Identify which cell holds the provided text, then report its [X, Y] central coordinate. 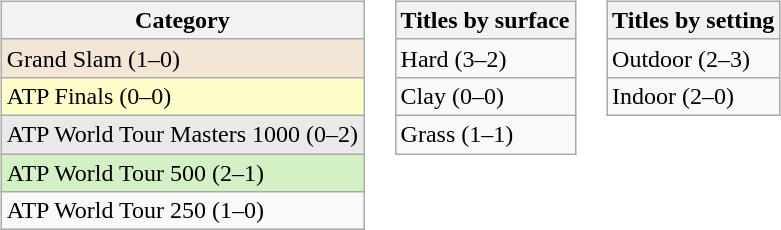
ATP World Tour 250 (1–0) [182, 211]
Outdoor (2–3) [694, 58]
ATP World Tour 500 (2–1) [182, 173]
Titles by setting [694, 20]
Grass (1–1) [485, 134]
ATP Finals (0–0) [182, 96]
ATP World Tour Masters 1000 (0–2) [182, 134]
Clay (0–0) [485, 96]
Indoor (2–0) [694, 96]
Hard (3–2) [485, 58]
Titles by surface [485, 20]
Category [182, 20]
Grand Slam (1–0) [182, 58]
